Extract the (x, y) coordinate from the center of the cell holding the provided text.  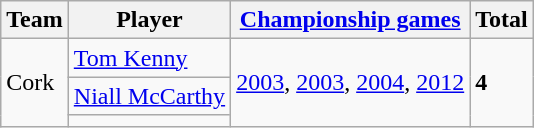
2003, 2003, 2004, 2012 (350, 82)
Cork (35, 82)
4 (502, 82)
Total (502, 20)
Championship games (350, 20)
Team (35, 20)
Tom Kenny (149, 58)
Player (149, 20)
Niall McCarthy (149, 96)
